Scan for the cell matching the given text and deliver its (X, Y) coordinate at center. 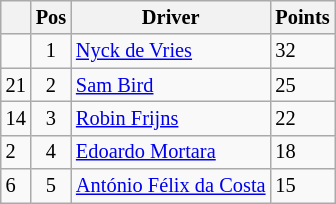
António Félix da Costa (170, 186)
Robin Frijns (170, 118)
Pos (51, 17)
6 (16, 186)
18 (302, 152)
25 (302, 85)
5 (51, 186)
3 (51, 118)
Sam Bird (170, 85)
Points (302, 17)
15 (302, 186)
21 (16, 85)
Nyck de Vries (170, 51)
1 (51, 51)
14 (16, 118)
Driver (170, 17)
32 (302, 51)
22 (302, 118)
Edoardo Mortara (170, 152)
4 (51, 152)
